Output the [X, Y] coordinate of the center of the cell containing the given text.  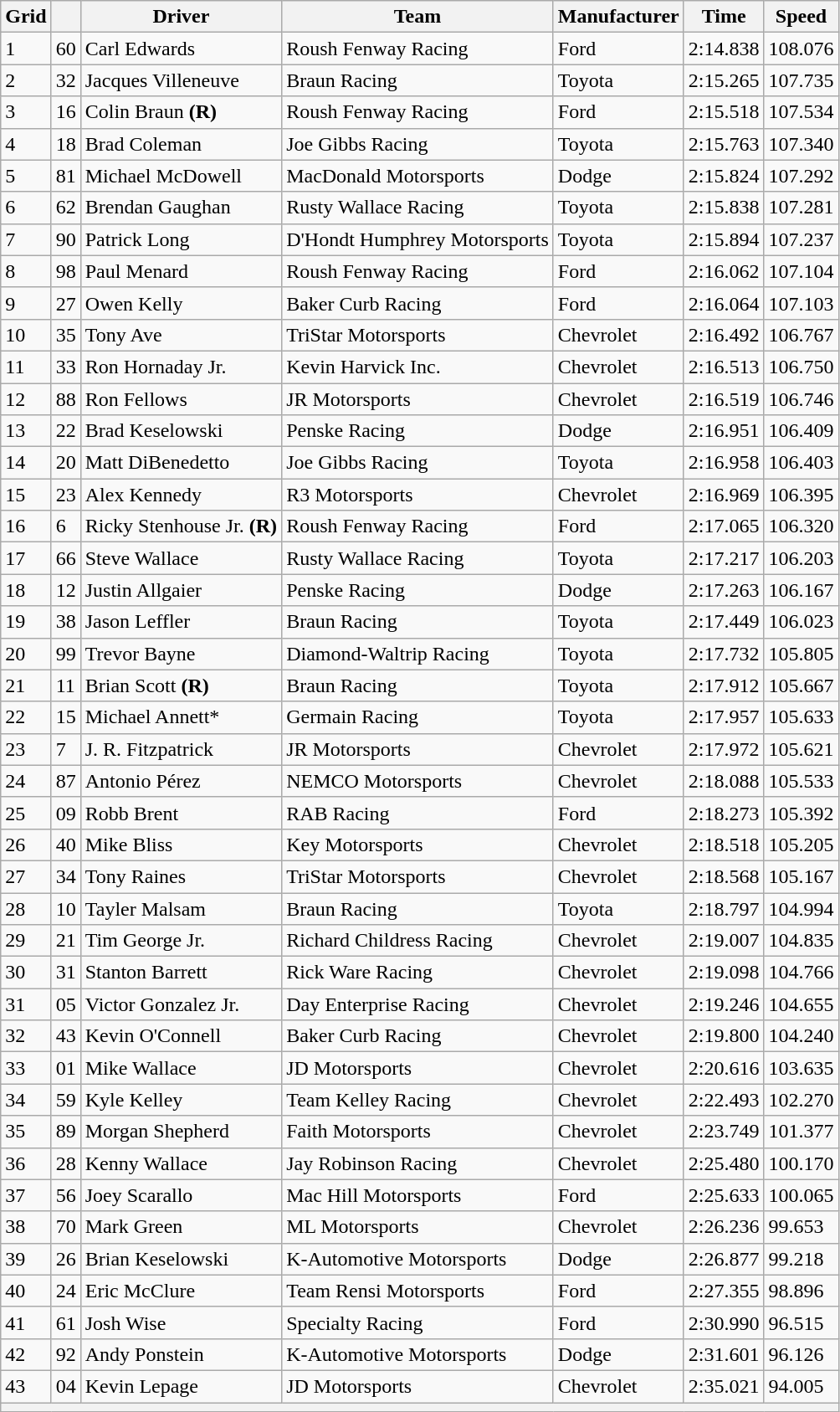
Kevin Lepage [181, 1386]
Team Rensi Motorsports [418, 1291]
Day Enterprise Racing [418, 1004]
2:25.480 [724, 1163]
Michael Annett* [181, 717]
104.994 [802, 908]
2:23.749 [724, 1132]
88 [65, 399]
Ron Hornaday Jr. [181, 367]
Key Motorsports [418, 845]
2:16.513 [724, 367]
81 [65, 176]
3 [26, 112]
Tim George Jr. [181, 941]
90 [65, 239]
30 [26, 973]
107.281 [802, 208]
ML Motorsports [418, 1227]
D'Hondt Humphrey Motorsports [418, 239]
2:15.265 [724, 80]
Morgan Shepherd [181, 1132]
107.534 [802, 112]
01 [65, 1068]
106.409 [802, 431]
103.635 [802, 1068]
Josh Wise [181, 1322]
05 [65, 1004]
2:16.951 [724, 431]
2:16.064 [724, 303]
105.205 [802, 845]
107.104 [802, 271]
NEMCO Motorsports [418, 781]
Specialty Racing [418, 1322]
Stanton Barrett [181, 973]
2:17.217 [724, 558]
106.167 [802, 590]
2:16.492 [724, 335]
14 [26, 463]
2:17.957 [724, 717]
105.621 [802, 749]
Antonio Pérez [181, 781]
2:17.972 [724, 749]
Brad Coleman [181, 144]
Justin Allgaier [181, 590]
2:30.990 [724, 1322]
Robb Brent [181, 813]
2:15.518 [724, 112]
94.005 [802, 1386]
19 [26, 622]
107.340 [802, 144]
104.240 [802, 1036]
106.203 [802, 558]
106.023 [802, 622]
2:15.763 [724, 144]
RAB Racing [418, 813]
Team Kelley Racing [418, 1100]
Richard Childress Racing [418, 941]
41 [26, 1322]
Jason Leffler [181, 622]
Owen Kelly [181, 303]
92 [65, 1354]
105.167 [802, 876]
Patrick Long [181, 239]
Driver [181, 17]
108.076 [802, 49]
Rick Ware Racing [418, 973]
2:27.355 [724, 1291]
99.653 [802, 1227]
2:18.273 [724, 813]
Kenny Wallace [181, 1163]
61 [65, 1322]
106.746 [802, 399]
105.667 [802, 685]
Alex Kennedy [181, 495]
39 [26, 1259]
29 [26, 941]
2:19.007 [724, 941]
2:16.519 [724, 399]
1 [26, 49]
98.896 [802, 1291]
Brian Keselowski [181, 1259]
2:15.824 [724, 176]
42 [26, 1354]
107.103 [802, 303]
106.767 [802, 335]
Brendan Gaughan [181, 208]
101.377 [802, 1132]
Tayler Malsam [181, 908]
100.170 [802, 1163]
Kevin Harvick Inc. [418, 367]
Faith Motorsports [418, 1132]
2:17.065 [724, 526]
13 [26, 431]
37 [26, 1195]
Brad Keselowski [181, 431]
56 [65, 1195]
107.292 [802, 176]
Ricky Stenhouse Jr. (R) [181, 526]
2:18.568 [724, 876]
Germain Racing [418, 717]
Team [418, 17]
2:19.800 [724, 1036]
59 [65, 1100]
2:18.797 [724, 908]
106.395 [802, 495]
107.735 [802, 80]
2:20.616 [724, 1068]
Brian Scott (R) [181, 685]
Mike Wallace [181, 1068]
2:16.958 [724, 463]
Victor Gonzalez Jr. [181, 1004]
9 [26, 303]
98 [65, 271]
2:19.246 [724, 1004]
Steve Wallace [181, 558]
107.237 [802, 239]
2:15.894 [724, 239]
04 [65, 1386]
102.270 [802, 1100]
2:31.601 [724, 1354]
66 [65, 558]
Tony Ave [181, 335]
25 [26, 813]
Mac Hill Motorsports [418, 1195]
2:16.969 [724, 495]
4 [26, 144]
Speed [802, 17]
Ron Fellows [181, 399]
104.766 [802, 973]
100.065 [802, 1195]
2:18.518 [724, 845]
87 [65, 781]
2:26.877 [724, 1259]
MacDonald Motorsports [418, 176]
70 [65, 1227]
Andy Ponstein [181, 1354]
2 [26, 80]
62 [65, 208]
Manufacturer [618, 17]
Kyle Kelley [181, 1100]
2:15.838 [724, 208]
2:14.838 [724, 49]
99.218 [802, 1259]
96.126 [802, 1354]
36 [26, 1163]
Eric McClure [181, 1291]
106.750 [802, 367]
2:17.912 [724, 685]
Kevin O'Connell [181, 1036]
106.320 [802, 526]
2:18.088 [724, 781]
8 [26, 271]
2:16.062 [724, 271]
Matt DiBenedetto [181, 463]
Joey Scarallo [181, 1195]
Mike Bliss [181, 845]
Diamond-Waltrip Racing [418, 654]
Tony Raines [181, 876]
Jay Robinson Racing [418, 1163]
104.835 [802, 941]
09 [65, 813]
Mark Green [181, 1227]
2:19.098 [724, 973]
Paul Menard [181, 271]
Colin Braun (R) [181, 112]
5 [26, 176]
2:17.449 [724, 622]
Carl Edwards [181, 49]
2:17.732 [724, 654]
2:25.633 [724, 1195]
60 [65, 49]
Grid [26, 17]
105.633 [802, 717]
104.655 [802, 1004]
R3 Motorsports [418, 495]
2:35.021 [724, 1386]
2:17.263 [724, 590]
17 [26, 558]
Trevor Bayne [181, 654]
2:26.236 [724, 1227]
Michael McDowell [181, 176]
Jacques Villeneuve [181, 80]
2:22.493 [724, 1100]
105.533 [802, 781]
96.515 [802, 1322]
106.403 [802, 463]
105.805 [802, 654]
99 [65, 654]
89 [65, 1132]
105.392 [802, 813]
Time [724, 17]
J. R. Fitzpatrick [181, 749]
